Find where the given text appears and provide that cell's center as [x, y] coordinate. 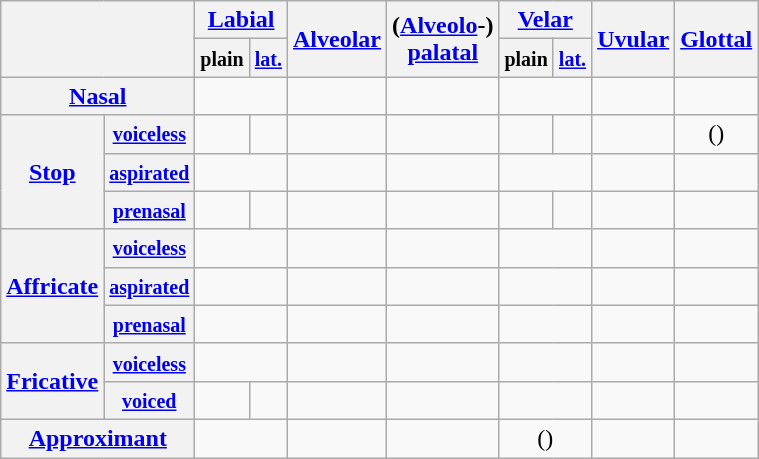
Labial [242, 20]
Approximant [98, 438]
Velar [546, 20]
Uvular [634, 39]
Alveolar [338, 39]
Stop [52, 172]
Glottal [716, 39]
Affricate [52, 286]
(Alveolo-)palatal [443, 39]
voiced [150, 400]
Fricative [52, 381]
Nasal [98, 96]
